Capture the cell that displays the provided text and extract its [X, Y] central coordinate. 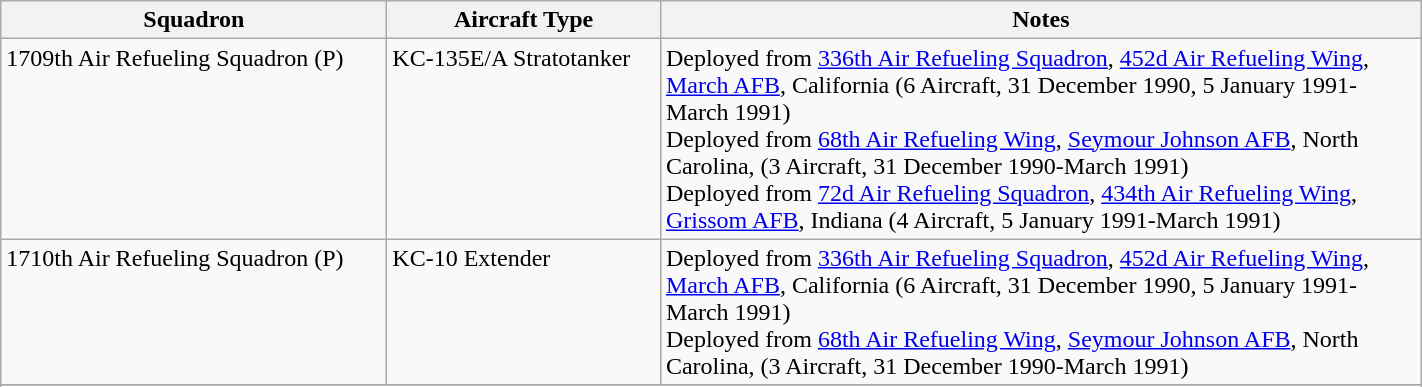
1710th Air Refueling Squadron (P) [194, 312]
KC-10 Extender [524, 312]
Squadron [194, 20]
1709th Air Refueling Squadron (P) [194, 139]
Notes [1040, 20]
KC-135E/A Stratotanker [524, 139]
Aircraft Type [524, 20]
